For the text-containing cell, return its midpoint in (x, y) coordinate format. 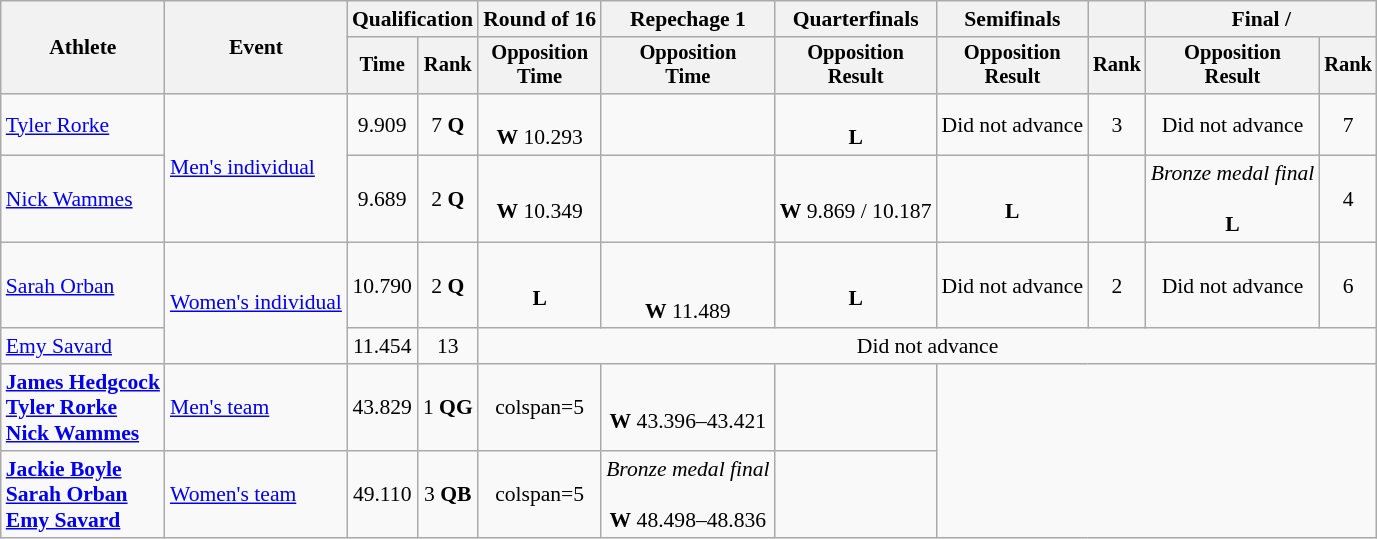
7 Q (448, 124)
Round of 16 (540, 19)
9.689 (382, 200)
Quarterfinals (856, 19)
Bronze medal finalW 48.498–48.836 (688, 494)
1 QG (448, 408)
Final / (1262, 19)
Semifinals (1013, 19)
Repechage 1 (688, 19)
Qualification (412, 19)
Women's individual (256, 303)
9.909 (382, 124)
Jackie BoyleSarah OrbanEmy Savard (83, 494)
Tyler Rorke (83, 124)
James HedgcockTyler RorkeNick Wammes (83, 408)
Men's individual (256, 168)
4 (1348, 200)
2 (1117, 286)
W 11.489 (688, 286)
11.454 (382, 347)
49.110 (382, 494)
10.790 (382, 286)
W 9.869 / 10.187 (856, 200)
W 10.293 (540, 124)
Men's team (256, 408)
Women's team (256, 494)
Time (382, 66)
Sarah Orban (83, 286)
7 (1348, 124)
Emy Savard (83, 347)
6 (1348, 286)
Athlete (83, 48)
Event (256, 48)
Bronze medal finalL (1233, 200)
W 10.349 (540, 200)
Nick Wammes (83, 200)
43.829 (382, 408)
13 (448, 347)
3 (1117, 124)
W 43.396–43.421 (688, 408)
3 QB (448, 494)
